Extract the (X, Y) coordinate from the center of the cell holding the provided text.  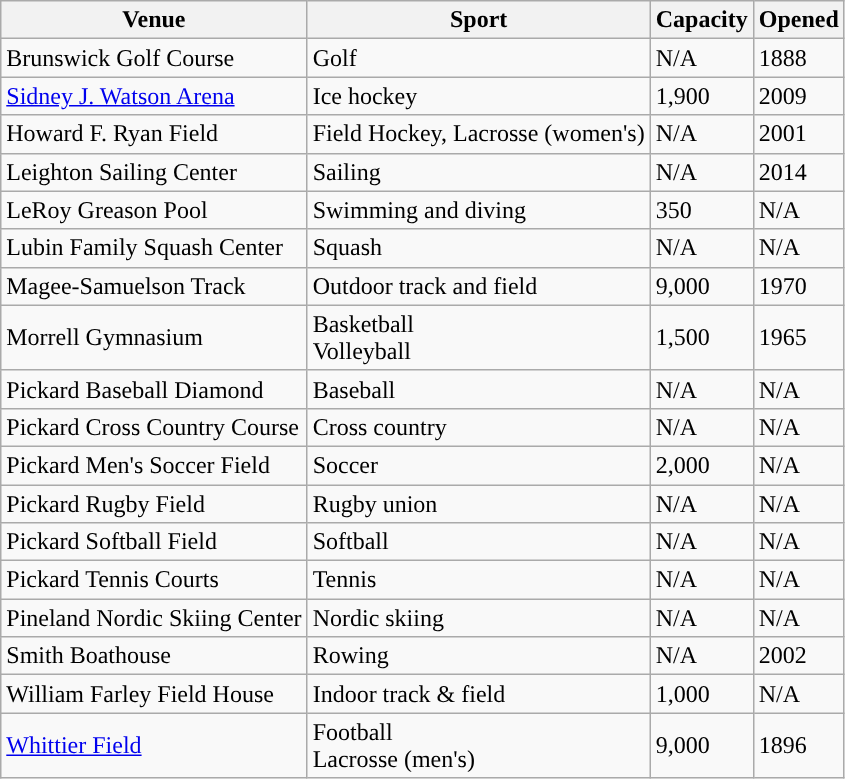
Cross country (478, 427)
1,000 (702, 694)
Baseball (478, 389)
1896 (798, 746)
Ice hockey (478, 96)
Indoor track & field (478, 694)
Pickard Cross Country Course (154, 427)
Morrell Gymnasium (154, 338)
Lubin Family Squash Center (154, 248)
1970 (798, 286)
Squash (478, 248)
1,900 (702, 96)
Sailing (478, 172)
2001 (798, 134)
Venue (154, 20)
William Farley Field House (154, 694)
Pineland Nordic Skiing Center (154, 618)
Soccer (478, 465)
Pickard Baseball Diamond (154, 389)
Magee-Samuelson Track (154, 286)
Outdoor track and field (478, 286)
2009 (798, 96)
Field Hockey, Lacrosse (women's) (478, 134)
Brunswick Golf Course (154, 58)
Swimming and diving (478, 210)
1,500 (702, 338)
Basketball Volleyball (478, 338)
Capacity (702, 20)
Smith Boathouse (154, 656)
Tennis (478, 580)
2,000 (702, 465)
1888 (798, 58)
Leighton Sailing Center (154, 172)
Howard F. Ryan Field (154, 134)
Pickard Men's Soccer Field (154, 465)
Whittier Field (154, 746)
Rowing (478, 656)
Football Lacrosse (men's) (478, 746)
Opened (798, 20)
1965 (798, 338)
2002 (798, 656)
Softball (478, 542)
Pickard Softball Field (154, 542)
Sport (478, 20)
Pickard Tennis Courts (154, 580)
2014 (798, 172)
LeRoy Greason Pool (154, 210)
350 (702, 210)
Nordic skiing (478, 618)
Rugby union (478, 503)
Pickard Rugby Field (154, 503)
Golf (478, 58)
Sidney J. Watson Arena (154, 96)
